For the text-containing cell, return its midpoint in [x, y] coordinate format. 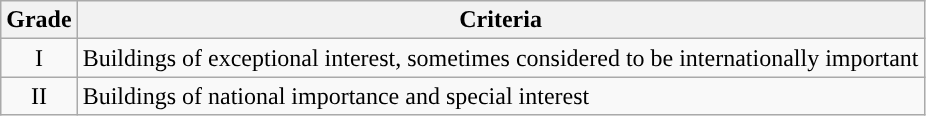
Buildings of exceptional interest, sometimes considered to be internationally important [500, 58]
Grade [39, 20]
II [39, 96]
Criteria [500, 20]
I [39, 58]
Buildings of national importance and special interest [500, 96]
